Return [x, y] of the center of cell containing provided text 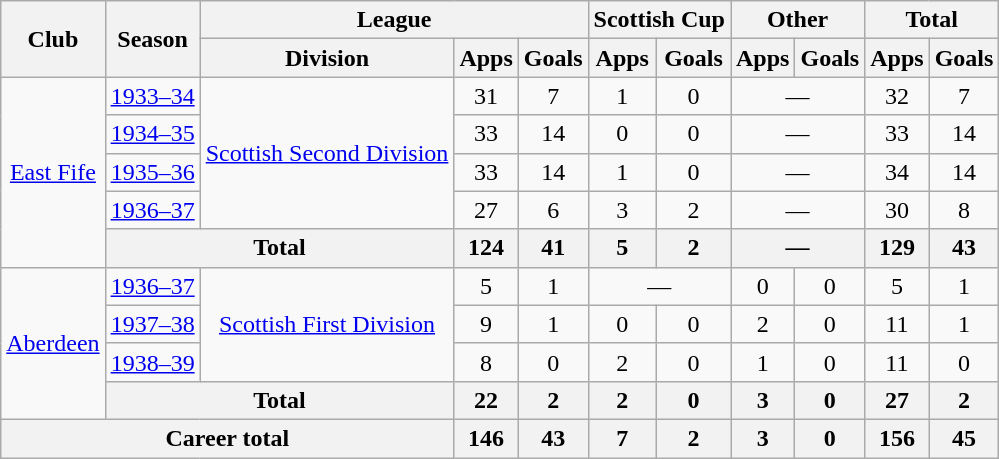
Aberdeen [53, 343]
1933–34 [152, 96]
30 [897, 210]
9 [486, 324]
Season [152, 39]
1935–36 [152, 172]
45 [964, 438]
Division [327, 58]
League [394, 20]
Scottish Second Division [327, 153]
Club [53, 39]
1938–39 [152, 362]
22 [486, 400]
41 [553, 248]
34 [897, 172]
1934–35 [152, 134]
129 [897, 248]
6 [553, 210]
East Fife [53, 172]
1937–38 [152, 324]
31 [486, 96]
146 [486, 438]
Other [797, 20]
124 [486, 248]
Scottish First Division [327, 324]
Career total [228, 438]
32 [897, 96]
156 [897, 438]
Scottish Cup [659, 20]
